Determine the [x, y] coordinate at the center of the cell enclosing the given text.  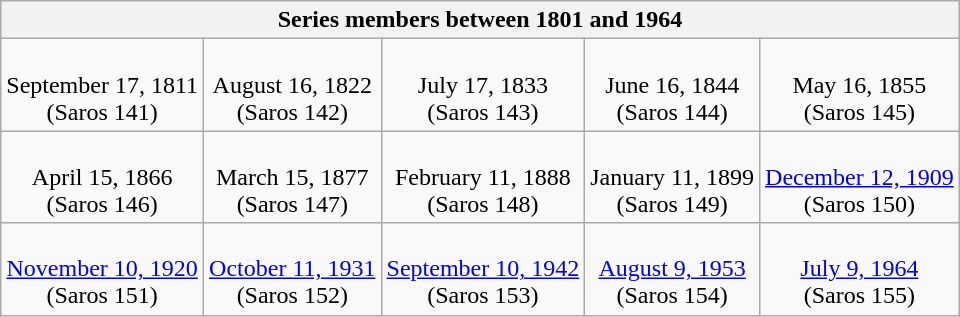
July 17, 1833(Saros 143) [483, 85]
July 9, 1964(Saros 155) [860, 269]
May 16, 1855(Saros 145) [860, 85]
April 15, 1866(Saros 146) [102, 177]
August 16, 1822(Saros 142) [292, 85]
August 9, 1953(Saros 154) [672, 269]
February 11, 1888(Saros 148) [483, 177]
Series members between 1801 and 1964 [480, 20]
November 10, 1920(Saros 151) [102, 269]
June 16, 1844(Saros 144) [672, 85]
September 10, 1942(Saros 153) [483, 269]
March 15, 1877(Saros 147) [292, 177]
December 12, 1909(Saros 150) [860, 177]
October 11, 1931(Saros 152) [292, 269]
January 11, 1899(Saros 149) [672, 177]
September 17, 1811(Saros 141) [102, 85]
